Search for the cell housing the specified text and yield its (X, Y) center coordinate. 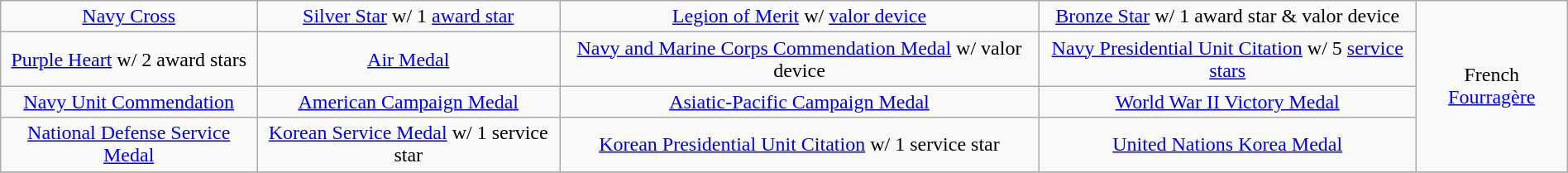
American Campaign Medal (409, 102)
Korean Service Medal w/ 1 service star (409, 144)
French Fourragère (1492, 86)
Korean Presidential Unit Citation w/ 1 service star (799, 144)
Navy Presidential Unit Citation w/ 5 service stars (1227, 60)
Navy Unit Commendation (129, 102)
Air Medal (409, 60)
World War II Victory Medal (1227, 102)
United Nations Korea Medal (1227, 144)
Purple Heart w/ 2 award stars (129, 60)
National Defense Service Medal (129, 144)
Navy and Marine Corps Commendation Medal w/ valor device (799, 60)
Legion of Merit w/ valor device (799, 17)
Silver Star w/ 1 award star (409, 17)
Bronze Star w/ 1 award star & valor device (1227, 17)
Navy Cross (129, 17)
Asiatic-Pacific Campaign Medal (799, 102)
